Determine the [X, Y] coordinate at the center of the cell enclosing the given text.  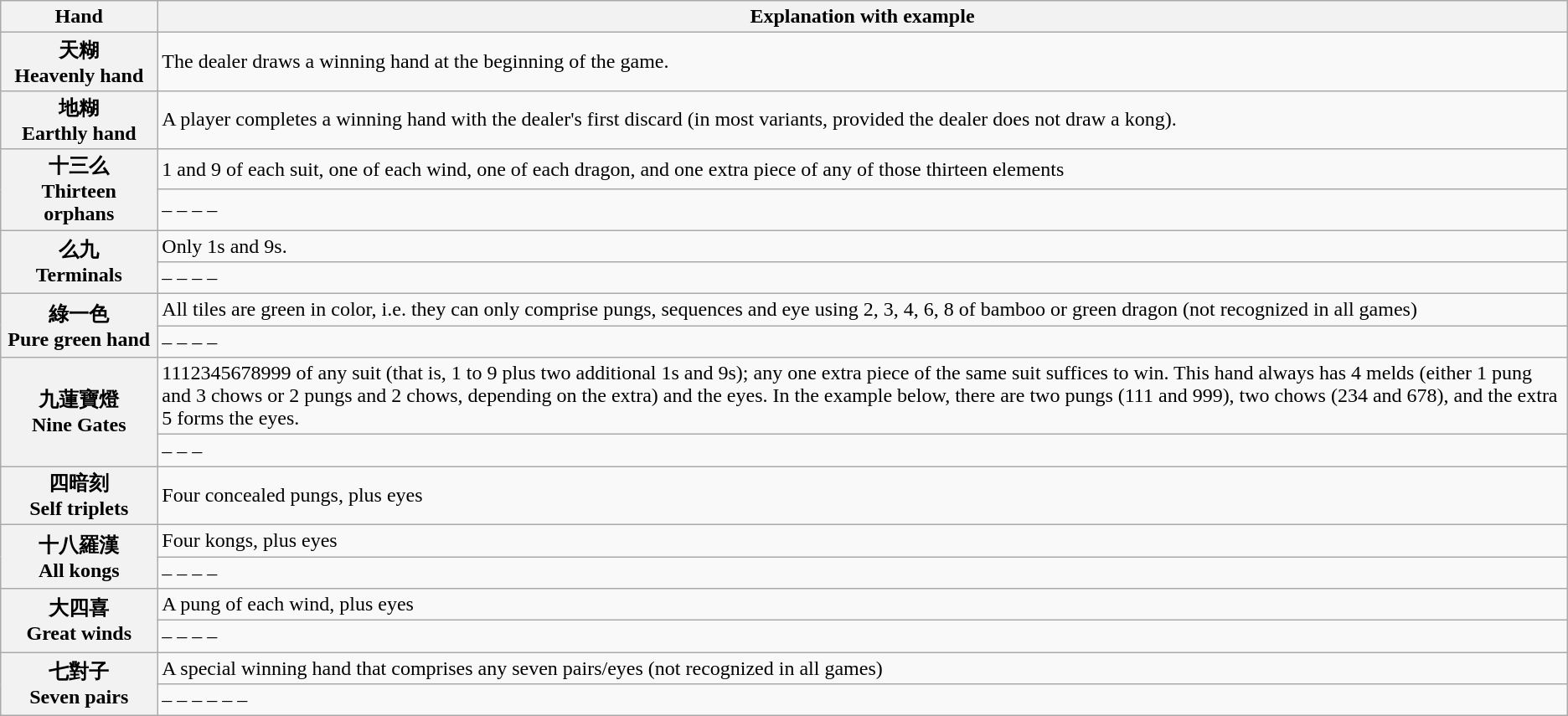
十三么 Thirteen orphans [79, 189]
A player completes a winning hand with the dealer's first discard (in most variants, provided the dealer does not draw a kong). [863, 120]
A pung of each wind, plus eyes [863, 605]
The dealer draws a winning hand at the beginning of the game. [863, 62]
Only 1s and 9s. [863, 245]
地糊 Earthly hand [79, 120]
– – – [863, 451]
天糊 Heavenly hand [79, 62]
A special winning hand that comprises any seven pairs/eyes (not recognized in all games) [863, 668]
– – – – – – [863, 700]
七對子 Seven pairs [79, 684]
Explanation with example [863, 17]
Four kongs, plus eyes [863, 540]
Hand [79, 17]
四暗刻 Self triplets [79, 496]
十八羅漢 All kongs [79, 556]
Four concealed pungs, plus eyes [863, 496]
九蓮寶燈 Nine Gates [79, 412]
么九 Terminals [79, 261]
大四喜 Great winds [79, 621]
綠一色 Pure green hand [79, 326]
1 and 9 of each suit, one of each wind, one of each dragon, and one extra piece of any of those thirteen elements [863, 169]
